From the cell containing the given text, extract its center point as [X, Y] coordinate. 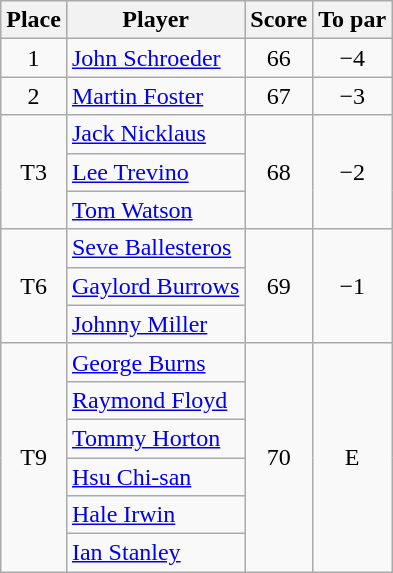
Place [34, 20]
T6 [34, 286]
E [352, 457]
Lee Trevino [155, 172]
Player [155, 20]
−4 [352, 58]
T3 [34, 172]
Ian Stanley [155, 553]
Tom Watson [155, 210]
Jack Nicklaus [155, 134]
Raymond Floyd [155, 400]
2 [34, 96]
To par [352, 20]
70 [279, 457]
Johnny Miller [155, 324]
−1 [352, 286]
69 [279, 286]
Hsu Chi-san [155, 477]
Gaylord Burrows [155, 286]
Hale Irwin [155, 515]
T9 [34, 457]
67 [279, 96]
−3 [352, 96]
Martin Foster [155, 96]
Score [279, 20]
Seve Ballesteros [155, 248]
Tommy Horton [155, 438]
−2 [352, 172]
1 [34, 58]
68 [279, 172]
John Schroeder [155, 58]
66 [279, 58]
George Burns [155, 362]
